Capture the cell that displays the provided text and extract its (x, y) central coordinate. 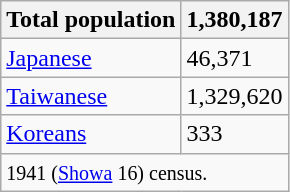
Taiwanese (91, 96)
1,329,620 (234, 96)
333 (234, 134)
Total population (91, 20)
Koreans (91, 134)
46,371 (234, 58)
Japanese (91, 58)
1,380,187 (234, 20)
1941 (Showa 16) census. (144, 172)
